Identify which cell holds the provided text, then report its (x, y) central coordinate. 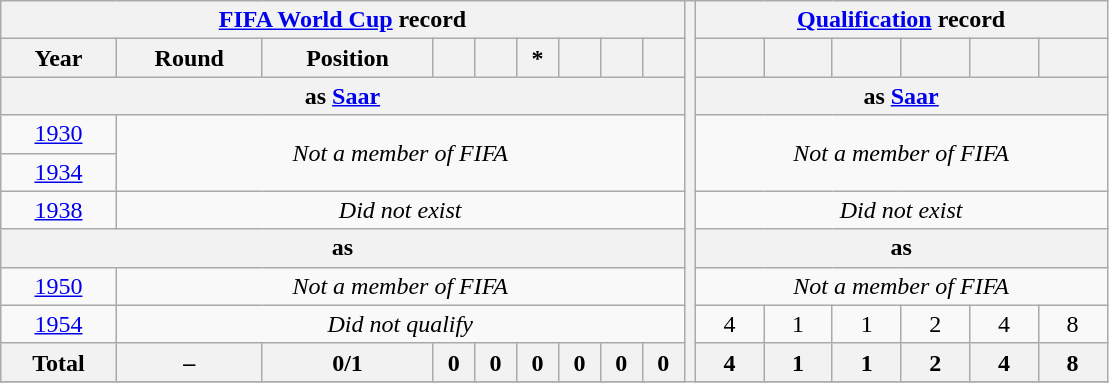
FIFA World Cup record (342, 20)
1934 (58, 172)
1954 (58, 324)
Position (347, 58)
* (538, 58)
Year (58, 58)
Did not qualify (400, 324)
1930 (58, 134)
1950 (58, 286)
Round (189, 58)
0/1 (347, 362)
Total (58, 362)
Qualification record (901, 20)
1938 (58, 210)
– (189, 362)
